For the text-containing cell, return its midpoint in [x, y] coordinate format. 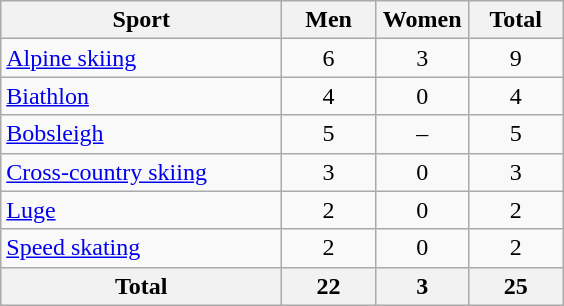
6 [329, 58]
Cross-country skiing [142, 172]
9 [516, 58]
Speed skating [142, 248]
Men [329, 20]
Alpine skiing [142, 58]
Bobsleigh [142, 134]
Women [422, 20]
Luge [142, 210]
– [422, 134]
22 [329, 286]
Sport [142, 20]
Biathlon [142, 96]
25 [516, 286]
